Extract the [X, Y] coordinate from the center of the cell holding the provided text.  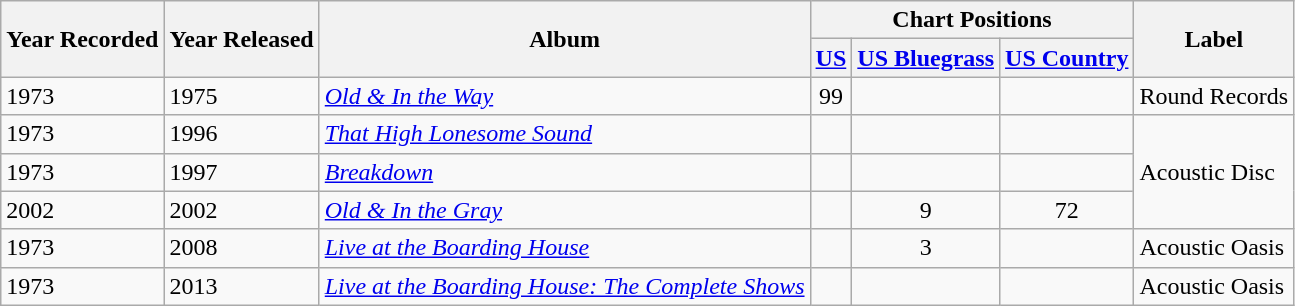
Live at the Boarding House [564, 248]
Old & In the Gray [564, 210]
Chart Positions [972, 20]
US [831, 58]
Label [1214, 39]
9 [926, 210]
Old & In the Way [564, 96]
Year Released [242, 39]
1975 [242, 96]
2013 [242, 286]
1996 [242, 134]
Live at the Boarding House: The Complete Shows [564, 286]
99 [831, 96]
1997 [242, 172]
US Bluegrass [926, 58]
3 [926, 248]
Year Recorded [82, 39]
2008 [242, 248]
Round Records [1214, 96]
Breakdown [564, 172]
Album [564, 39]
That High Lonesome Sound [564, 134]
72 [1067, 210]
US Country [1067, 58]
Acoustic Disc [1214, 172]
